Pinpoint the cell where the given text exists, returning its (x, y) midpoint coordinate. 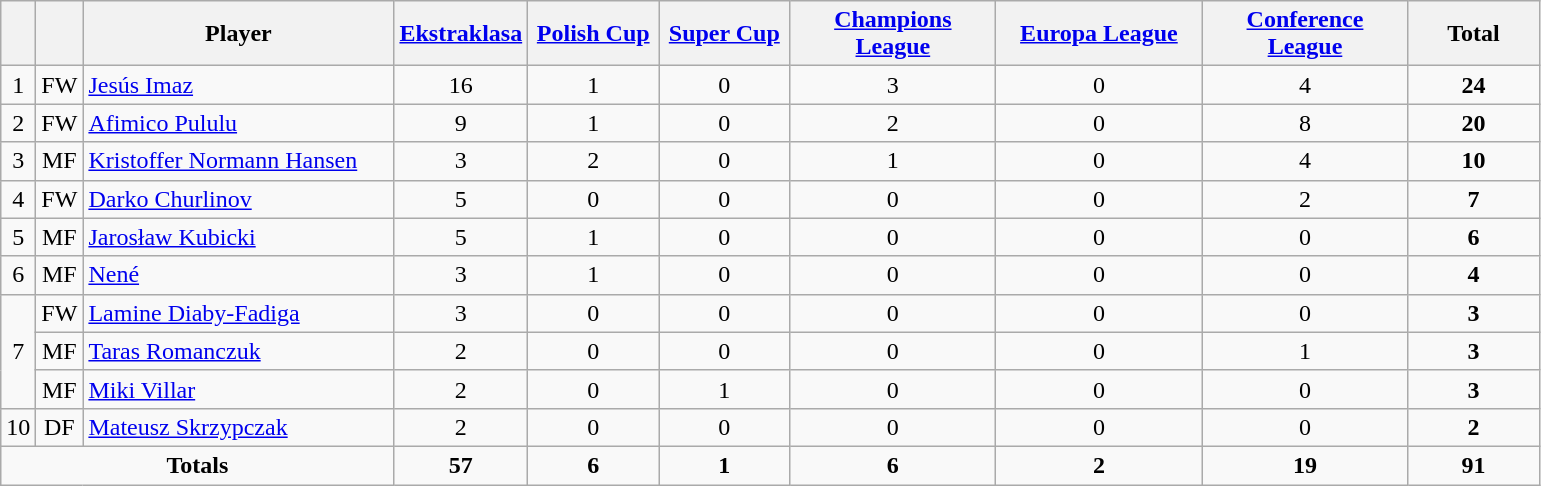
Jesús Imaz (238, 85)
24 (1474, 85)
9 (461, 123)
Kristoffer Normann Hansen (238, 161)
Total (1474, 34)
Mateusz Skrzypczak (238, 427)
Darko Churlinov (238, 199)
57 (461, 465)
91 (1474, 465)
Jarosław Kubicki (238, 237)
Afimico Pululu (238, 123)
Player (238, 34)
Champions League (893, 34)
16 (461, 85)
Totals (198, 465)
Miki Villar (238, 389)
20 (1474, 123)
19 (1305, 465)
Taras Romanczuk (238, 351)
Super Cup (724, 34)
8 (1305, 123)
Conference League (1305, 34)
Lamine Diaby-Fadiga (238, 313)
Nené (238, 275)
Europa League (1099, 34)
Polish Cup (594, 34)
Ekstraklasa (461, 34)
DF (60, 427)
